Locate the cell with the specified text and output its (X, Y) center coordinate. 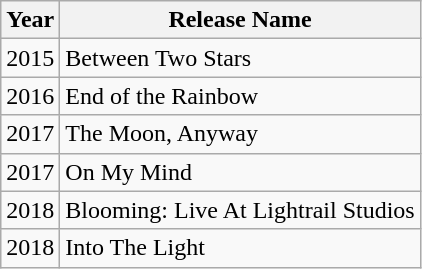
Between Two Stars (240, 58)
2015 (30, 58)
The Moon, Anyway (240, 134)
End of the Rainbow (240, 96)
Blooming: Live At Lightrail Studios (240, 210)
Year (30, 20)
2016 (30, 96)
Release Name (240, 20)
Into The Light (240, 248)
On My Mind (240, 172)
